Scan for the cell matching the given text and deliver its [X, Y] coordinate at center. 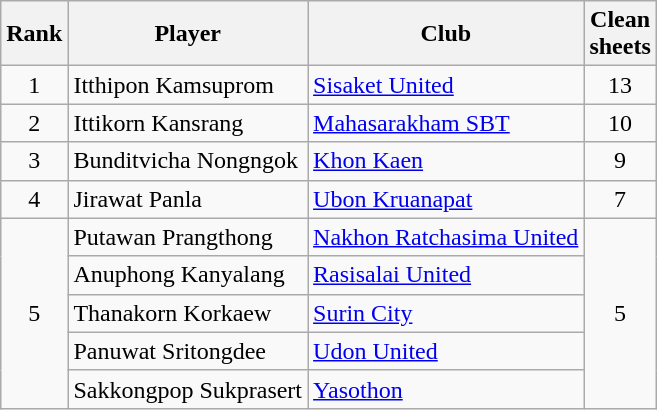
9 [620, 161]
10 [620, 123]
4 [34, 199]
Anuphong Kanyalang [188, 275]
Panuwat Sritongdee [188, 351]
Putawan Prangthong [188, 237]
Thanakorn Korkaew [188, 313]
2 [34, 123]
Surin City [446, 313]
Khon Kaen [446, 161]
Cleansheets [620, 34]
Player [188, 34]
Itthipon Kamsuprom [188, 85]
Jirawat Panla [188, 199]
1 [34, 85]
Sisaket United [446, 85]
Yasothon [446, 389]
Sakkongpop Sukprasert [188, 389]
Ubon Kruanapat [446, 199]
Bunditvicha Nongngok [188, 161]
7 [620, 199]
Ittikorn Kansrang [188, 123]
Udon United [446, 351]
Club [446, 34]
Rank [34, 34]
Mahasarakham SBT [446, 123]
Rasisalai United [446, 275]
Nakhon Ratchasima United [446, 237]
3 [34, 161]
13 [620, 85]
